Search for the cell housing the specified text and yield its [X, Y] center coordinate. 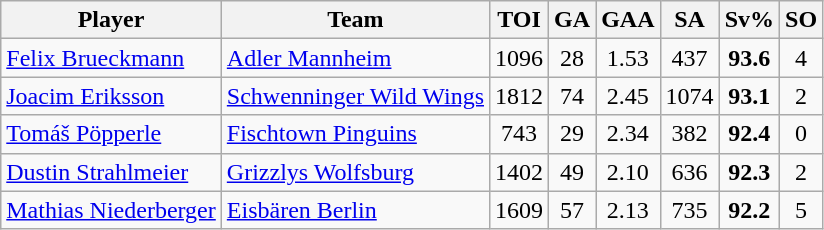
Joacim Eriksson [112, 96]
382 [690, 134]
SA [690, 20]
743 [520, 134]
2.10 [628, 172]
92.3 [749, 172]
2.45 [628, 96]
Mathias Niederberger [112, 210]
4 [802, 58]
Schwenninger Wild Wings [355, 96]
1074 [690, 96]
GA [572, 20]
SO [802, 20]
1096 [520, 58]
1812 [520, 96]
2.34 [628, 134]
92.2 [749, 210]
0 [802, 134]
1609 [520, 210]
29 [572, 134]
28 [572, 58]
437 [690, 58]
Team [355, 20]
Adler Mannheim [355, 58]
735 [690, 210]
Felix Brueckmann [112, 58]
Player [112, 20]
GAA [628, 20]
636 [690, 172]
Sv% [749, 20]
57 [572, 210]
1402 [520, 172]
92.4 [749, 134]
1.53 [628, 58]
93.1 [749, 96]
93.6 [749, 58]
Fischtown Pinguins [355, 134]
2.13 [628, 210]
Tomáš Pöpperle [112, 134]
TOI [520, 20]
74 [572, 96]
49 [572, 172]
5 [802, 210]
Dustin Strahlmeier [112, 172]
Grizzlys Wolfsburg [355, 172]
Eisbären Berlin [355, 210]
